Capture the cell that displays the provided text and extract its [X, Y] central coordinate. 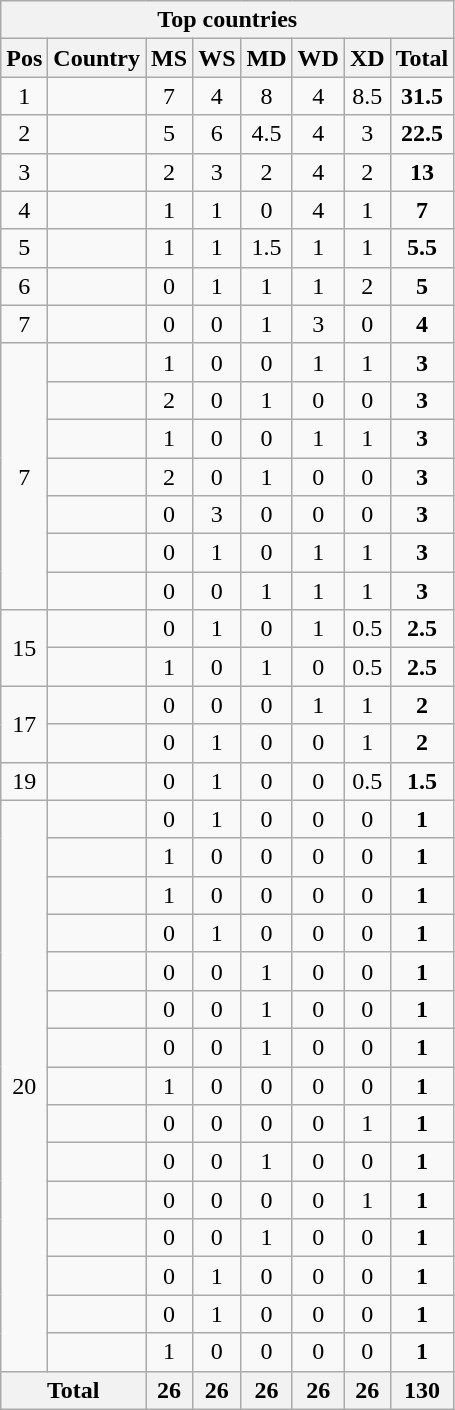
Top countries [228, 20]
Country [97, 58]
19 [24, 781]
22.5 [422, 134]
20 [24, 1086]
MD [266, 58]
8 [266, 96]
5.5 [422, 248]
MS [170, 58]
8.5 [367, 96]
130 [422, 1390]
Pos [24, 58]
31.5 [422, 96]
WS [217, 58]
13 [422, 172]
XD [367, 58]
17 [24, 724]
15 [24, 648]
WD [318, 58]
4.5 [266, 134]
